Search for the cell housing the specified text and yield its (x, y) center coordinate. 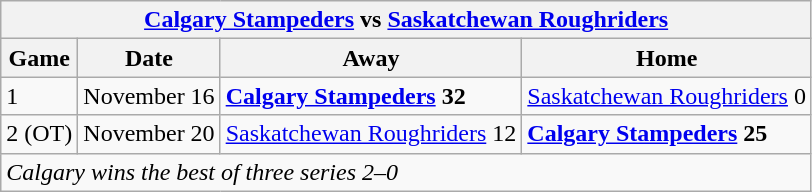
Calgary Stampeders 25 (667, 134)
Date (149, 58)
Saskatchewan Roughriders 12 (371, 134)
1 (40, 96)
Calgary wins the best of three series 2–0 (406, 172)
November 16 (149, 96)
November 20 (149, 134)
Calgary Stampeders 32 (371, 96)
Calgary Stampeders vs Saskatchewan Roughriders (406, 20)
Game (40, 58)
Home (667, 58)
Saskatchewan Roughriders 0 (667, 96)
Away (371, 58)
2 (OT) (40, 134)
